For the text-containing cell, return its midpoint in (x, y) coordinate format. 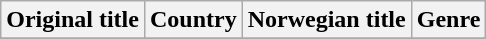
Norwegian title (326, 20)
Genre (448, 20)
Original title (73, 20)
Country (193, 20)
